Return the [X, Y] coordinate for the center point of the cell that contains the specified text.  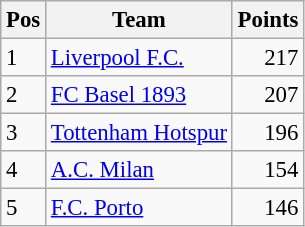
146 [268, 208]
3 [24, 133]
FC Basel 1893 [140, 95]
217 [268, 58]
Team [140, 20]
A.C. Milan [140, 170]
F.C. Porto [140, 208]
Points [268, 20]
207 [268, 95]
Liverpool F.C. [140, 58]
Tottenham Hotspur [140, 133]
154 [268, 170]
4 [24, 170]
2 [24, 95]
Pos [24, 20]
1 [24, 58]
5 [24, 208]
196 [268, 133]
